For the text-containing cell, return its midpoint in [X, Y] coordinate format. 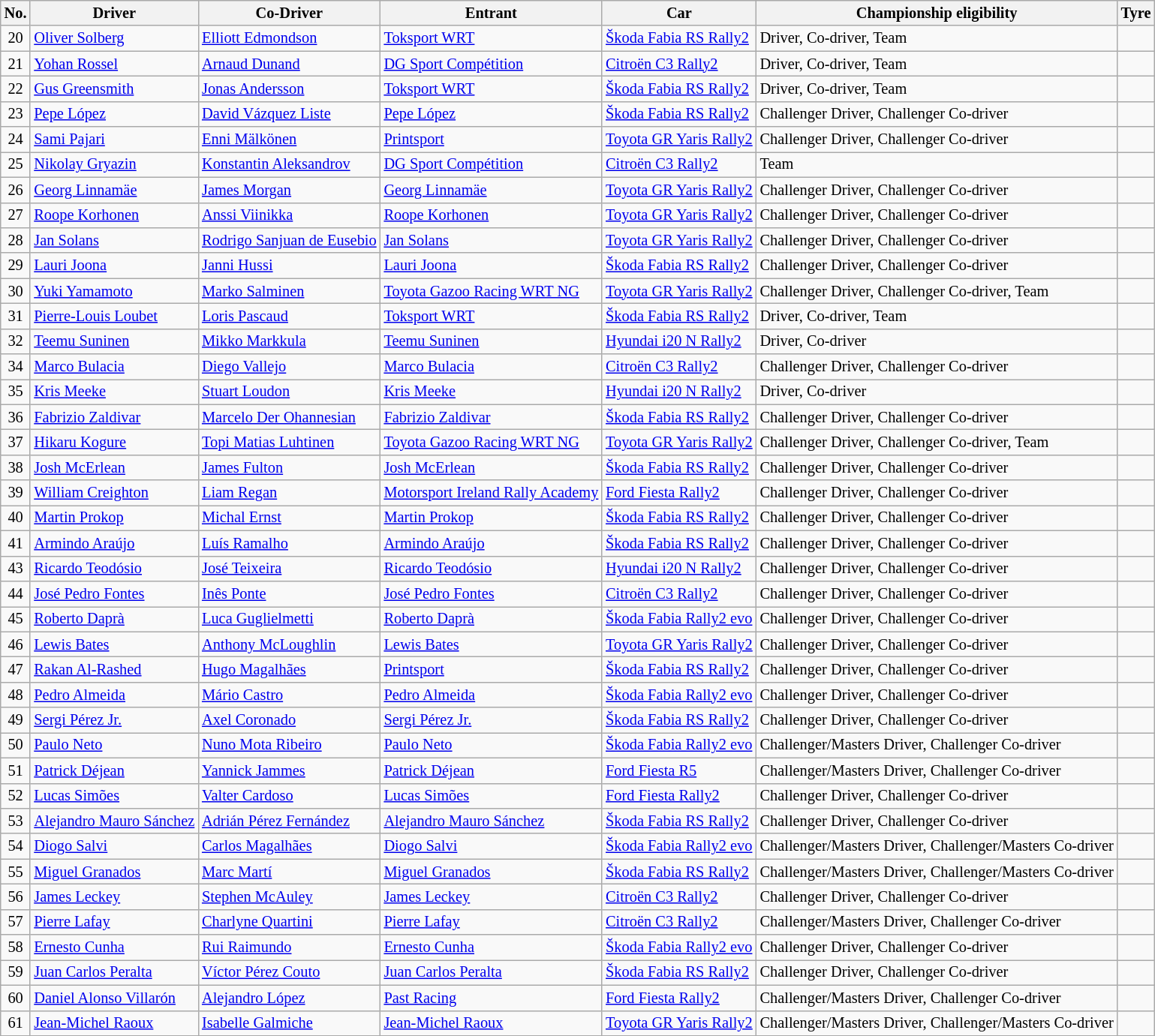
Charlyne Quartini [289, 922]
No. [16, 13]
Tyre [1136, 13]
Michal Ernst [289, 518]
Diego Vallejo [289, 367]
Entrant [492, 13]
Inês Ponte [289, 593]
Yohan Rossel [114, 64]
32 [16, 341]
59 [16, 972]
43 [16, 569]
41 [16, 543]
Enni Mälkönen [289, 140]
Alejandro López [289, 998]
50 [16, 745]
29 [16, 266]
Isabelle Galmiche [289, 1023]
56 [16, 896]
Luís Ramalho [289, 543]
José Teixeira [289, 569]
31 [16, 316]
37 [16, 442]
Anssi Viinikka [289, 215]
Hugo Magalhães [289, 669]
Rakan Al-Rashed [114, 669]
Marcelo Der Ohannesian [289, 417]
35 [16, 392]
55 [16, 872]
Yannick Jammes [289, 770]
51 [16, 770]
20 [16, 38]
58 [16, 947]
Yuki Yamamoto [114, 291]
Nikolay Gryazin [114, 164]
22 [16, 89]
Luca Guglielmetti [289, 619]
61 [16, 1023]
Elliott Edmondson [289, 38]
25 [16, 164]
53 [16, 821]
Motorsport Ireland Rally Academy [492, 493]
Marc Martí [289, 872]
Konstantin Aleksandrov [289, 164]
Mário Castro [289, 695]
Carlos Magalhães [289, 846]
Marko Salminen [289, 291]
Ford Fiesta R5 [678, 770]
Mikko Markkula [289, 341]
Sami Pajari [114, 140]
Nuno Mota Ribeiro [289, 745]
James Fulton [289, 467]
Hikaru Kogure [114, 442]
Loris Pascaud [289, 316]
Oliver Solberg [114, 38]
Topi Matias Luhtinen [289, 442]
54 [16, 846]
Car [678, 13]
Anthony McLoughlin [289, 644]
Rodrigo Sanjuan de Eusebio [289, 240]
Víctor Pérez Couto [289, 972]
Axel Coronado [289, 720]
21 [16, 64]
Rui Raimundo [289, 947]
30 [16, 291]
24 [16, 140]
27 [16, 215]
49 [16, 720]
Driver [114, 13]
28 [16, 240]
48 [16, 695]
57 [16, 922]
Championship eligibility [937, 13]
Pierre-Louis Loubet [114, 316]
Liam Regan [289, 493]
40 [16, 518]
Arnaud Dunand [289, 64]
Gus Greensmith [114, 89]
Team [937, 164]
34 [16, 367]
Stephen McAuley [289, 896]
26 [16, 190]
Co-Driver [289, 13]
23 [16, 114]
Daniel Alonso Villarón [114, 998]
47 [16, 669]
46 [16, 644]
David Vázquez Liste [289, 114]
39 [16, 493]
44 [16, 593]
45 [16, 619]
Valter Cardoso [289, 796]
Past Racing [492, 998]
Janni Hussi [289, 266]
Adrián Pérez Fernández [289, 821]
James Morgan [289, 190]
Stuart Loudon [289, 392]
36 [16, 417]
52 [16, 796]
38 [16, 467]
60 [16, 998]
William Creighton [114, 493]
Jonas Andersson [289, 89]
